Return the (X, Y) coordinate for the center point of the cell that contains the specified text.  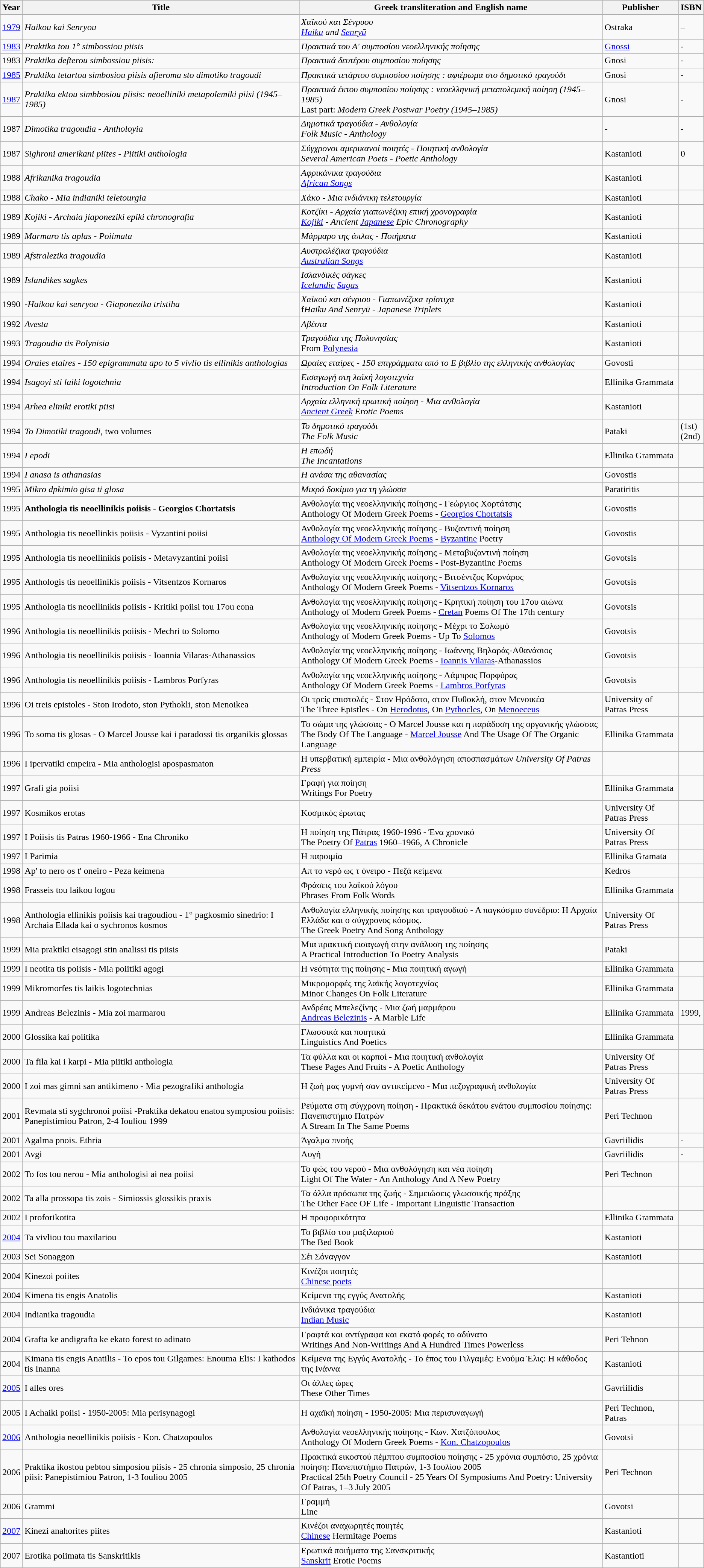
Ανθολογία της νεοελληνικής ποίησης - Λάμπρος ΠορφύραςAnthology Of Modern Greek Poems - Lambros Porfyras (451, 680)
Praktika tetartou simbosiou piisis afieroma sto dimotiko tragoudi (161, 75)
Islandikes sagkes (161, 280)
Praktika tou 1° simbossiou piisis (161, 46)
Dimotika tragoudia - Antholoyia (161, 129)
Grammi (161, 1507)
Πρακτικά έκτου συμποσίου ποίησης : νεοελληνική μεταπολεμική ποίηση (1945–1985)Last part: Modern Greek Postwar Poetry (1945–1985) (451, 99)
Κείμενα της Εγγύς Ανατολής - Το έπος του Γιλγαμές: Ενούμα Έλις: Η κάθοδος της Ινάννα (451, 1364)
Anthologia tis neoellinkis poiisis - Vyzantini poiisi (161, 533)
I Poiisis tis Patras 1960-1966 - Ena Chroniko (161, 837)
Το δημοτικό τραγούδιThe Folk Music (451, 431)
Η ζωή μας γυμνή σαν αντικείμενο - Μια πεζογραφική ανθολογία (451, 1086)
Πρακτικά του Α' συμποσίου νεοελληνικής ποίησης (451, 46)
Η παροιμία (451, 856)
Αυστραλέζικα τραγούδια Australian Songs (451, 255)
Anthologia ellinikis poiisis kai tragoudiou - 1° pagkosmio sinedrio: I Archaia Ellada kai o sychronos kosmos (161, 920)
Ισλανδικές σάγκεςIcelandic Sagas (451, 280)
Ανθολογία νεοελληνικής ποίησης - Κων. ΧατζόπουλοςAnthology Of Modern Greek Poems - Kon. Chatzopoulos (451, 1437)
Grafi gia poiisi (161, 788)
Χάκο - Μια ινδιάνικη τελετουργία (451, 197)
Ta fila kai i karpi - Mia piitiki anthologia (161, 1062)
Το φώς του νερού - Μια ανθολόγηση και νέα ποίησηLight Of The Water - An Anthology And A New Poetry (451, 1174)
Οι άλλες ώρες These Other Times (451, 1389)
Τα άλλα πρόσωπα της ζωής - Σημειώσεις γλωσσικής πράξηςThe Other Face OF Life - Important Linguistic Transaction (451, 1198)
I proforikotita (161, 1218)
Κείμενα της εγγύς Ανατολής (451, 1295)
Praktika defterou simbossiou piisis: (161, 61)
Gnossi (640, 46)
Ανδρέας Μπελεζίνης - Μια ζωή μαρμάρουAndreas Belezinis - A Marble Life (451, 1013)
Εισαγωγή στη λαϊκή λογοτεχνίαIntroduction On Folk Literature (451, 382)
Agalma pnois. Ethria (161, 1140)
– (691, 27)
Χαϊκού και σένριου - Γιαπωνέζικα τρίστιχαfHaiku And Senryū - Japanese Triplets (451, 305)
Anthologia neoellinikis poiisis - Kon. Chatzopoulos (161, 1437)
Απ το νερό ως τ όνειρο - Πεζά κείμενα (451, 871)
Κοτζίκι - Αρχαία γιαπωνέζικη επική χρονογραφίαKojiki - Ancient Japanese Epic Chronography (451, 217)
Φράσεις του λαϊκού λόγουPhrases From Folk Words (451, 890)
To fos tou nerou - Mia anthologisi ai nea poiisi (161, 1174)
Andreas Belezinis - Mia zoi marmarou (161, 1013)
Άγαλμα πνοής (451, 1140)
Indianika tragoudia (161, 1315)
Ωραίες εταίρες - 150 επιγράμματα από το Ε βιβλίο της ελληνικής ανθολογίας (451, 363)
Isagoyi sti laiki logotehnia (161, 382)
Πρακτικά τετάρτου συμποσίου ποίησης : αφιέρωμα στο δημοτικό τραγούδι (451, 75)
Chako - Mia indianiki teletourgia (161, 197)
ΓραμμήLine (451, 1507)
Χαϊκού και ΣένρυουHaiku and Senryū (451, 27)
Sighroni amerikani piites - Piitiki anthologia (161, 154)
Ανθολογία της νεοελληνικής ποίησης - Μεταβυζαντινή ποίηση Anthology Of Modern Greek Poems - Post-Byzantine Poems (451, 558)
Ta vivliou tou maxilariou (161, 1237)
Ανθολογία της νεοελληνικής ποίησης - Μέχρι το ΣολωμόAnthology of Modern Greek Poems - Up To Solomos (451, 631)
0 (691, 154)
Μικρομορφές της λαϊκής λογοτεχνίαςMinor Changes On Folk Literature (451, 988)
Κοσμικός έρωτας (451, 813)
Πρακτικά δευτέρου συμποσίου ποίησης (451, 61)
Μια πρακτική εισαγωγή στην ανάλυση της ποίησηςA Practical Introduction To Poetry Analysis (451, 949)
1993 (11, 343)
Arhea eliniki erotiki piisi (161, 406)
Δημοτικά τραγούδια - ΑνθολογίαFolk Music - Anthology (451, 129)
Ανθολογία της νεοελληνικής ποίησης - Βιτσέντζος ΚορνάροςAnthology Of Modern Greek Poems - Vitsentzos Kornaros (451, 582)
Anthologia tis neoellinikis poiisis - Ioannia Vilaras-Athanassios (161, 655)
Η αχαϊκή ποίηση - 1950-2005: Μια περισυναγωγή (451, 1413)
Ανθολογία της νεοελληνικής ποίησης - Γεώργιος ΧορτάτσηςAnthology Of Modern Greek Poems - Georgios Chortatsis (451, 509)
Oraies etaires - 150 epigrammata apo to 5 vivlio tis ellinikis anthologias (161, 363)
1999, (691, 1013)
(1st) (2nd) (691, 431)
1990 (11, 305)
Η υπερβατική εμπειρία - Μια ανθολόγηση αποσπασμάτων University Of Patras Press (451, 764)
Title (161, 8)
Peri Technon, Patras (640, 1413)
1985 (11, 75)
Αρχαία ελληνική ερωτική ποίηση - Μια ανθολογίαAncient Greek Erotic Poems (451, 406)
Frasseis tou laikou logou (161, 890)
Afstralezika tragoudia (161, 255)
Erotika poiimata tis Sanskritikis (161, 1556)
Anthologia tis neoellinikis poiisis - Georgios Chortatsis (161, 509)
Paratiritis (640, 489)
I epodi (161, 455)
Ellinika Gramata (640, 856)
Σύγχρονοι αμερικανοί ποιητές - Ποιητική ανθολογίαSeveral American Poets - Poetic Anthology (451, 154)
Ap' to nero os t' oneiro - Peza keimena (161, 871)
Σέι Σόναγγον (451, 1256)
Γραφή για ποίησηWritings For Poetry (451, 788)
I alles ores (161, 1389)
Γραφτά και αντίγραφα και εκατό φορές το αδύνατοWritings And Non-Writings And A Hundred Times Powerless (451, 1339)
Avesta (161, 324)
Ostraka (640, 27)
Η επωδήThe Incantations (451, 455)
I Parimia (161, 856)
Mia praktiki eisagogi stin analissi tis piisis (161, 949)
Η νεότητα της ποίησης - Μια ποιητική αγωγή (451, 969)
Η ανάσα της αθανασίας (451, 475)
Kinezoi poiites (161, 1276)
2003 (11, 1256)
Κινέζοι αναχωρητές ποιητέςChinese Hermitage Poems (451, 1531)
Αφρικάνικα τραγούδιαAfrican Songs (451, 178)
Afrikanika tragoudia (161, 178)
Το βιβλίο του μαξιλαριούThe Bed Book (451, 1237)
1979 (11, 27)
Ερωτικά ποιήματα της ΣανσκριτικήςSanskrit Erotic Poems (451, 1556)
Kimana tis engis Anatilis - To epos tou Gilgames: Enouma Elis: I kathodos tis Inanna (161, 1364)
Kastantioti (640, 1556)
Ινδιάνικα τραγούδιαIndian Music (451, 1315)
Tragoudia tis Polynisia (161, 343)
I ipervatiki empeira - Mia anthologisi apospasmaton (161, 764)
Η ποίηση της Πάτρας 1960-1996 - Ένα χρονικόThe Poetry Of Patras 1960–1966, A Chronicle (451, 837)
Αβέστα (451, 324)
Anthologis tis neoellinikis poiisis - Vitsentzos Kornaros (161, 582)
ISBN (691, 8)
Μικρό δοκίμιο για τη γλώσσα (451, 489)
Glossika kai poiitika (161, 1037)
Τραγούδια της ΠολυνησίαςFrom Polynesia (451, 343)
I neotita tis poiisis - Mia poiitiki agogi (161, 969)
Kojiki - Archaia jiaponeziki epiki chronografia (161, 217)
Kinezi anahorites piites (161, 1531)
Marmaro tis aplas - Poiimata (161, 236)
Ανθολογία της νεοελληνικής ποίησης - Ιωάννης Βηλαράς-ΑθανάσιοςAnthology Of Modern Greek Poems - Ioannis Vilaras-Athanassios (451, 655)
Anthologia tis neoellinikis poiisis - Kritiki poiisi tou 17ou eona (161, 607)
-Haikou kai senryou - Giaponezika tristiha (161, 305)
Οι τρείς επιστολές - Στον Ηρόδοτο, στον Πυθοκλή, στον ΜενοικέαThe Three Epistles - On Herodotus, On Pythocles, On Menoeceus (451, 704)
Kosmikos erotas (161, 813)
Ta alla prossopa tis zois - Simiossis glossikis praxis (161, 1198)
Praktika ektou simbbosiou piisis: neoelliniki metapolemiki piisi (1945–1985) (161, 99)
Ανθολογία ελληνικής ποίησης και τραγουδιού - Α παγκόσμιο συνέδριο: Η Αρχαία Ελλάδα και ο σύγχρονος κόσμος.The Greek Poetry And Song Anthology (451, 920)
I Achaiki poiisi - 1950-2005: Mia perisynagogi (161, 1413)
Sei Sonaggon (161, 1256)
Mikromorfes tis laikis logotechnias (161, 988)
Ανθολογία της νεοελληνικής ποίησης - Βυζαντινή ποίησηAnthology Of Modern Greek Poems - Byzantine Poetry (451, 533)
Oi treis epistoles - Ston Irodoto, ston Pythokli, ston Menoikea (161, 704)
To soma tis glosas - O Marcel Jousse kai i paradossi tis organikis glossas (161, 734)
Publisher (640, 8)
Greek transliteration and English name (451, 8)
Η προφορικότητα (451, 1218)
Μάρμαρο της άπλας - Ποιήματα (451, 236)
Grafta ke andigrafta ke ekato forest to adinato (161, 1339)
Anthologia tis neoellinikis poiisis - Mechri to Solomo (161, 631)
Ρεύματα στη σύγχρονη ποίηση - Πρακτικά δεκάτου ενάτου συμποσίου ποίησης: Πανεπιστήμιο ΠατρώνA Stream In The Same Poems (451, 1116)
Avgi (161, 1154)
Anthologia tis neoellinikis poiisis - Lambros Porfyras (161, 680)
Anthologia tis neoellinikis poiisis - Metavyzantini poiisi (161, 558)
Revmata sti sygchronoi poiisi -Praktika dekatou enatou symposiou poiisis: Panepistimiou Patron, 2-4 Iouliou 1999 (161, 1116)
Ανθολογία της νεοελληνικής ποίησης - Κρητική ποίηση του 17ου αιώναAnthology of Modern Greek Poems - Cretan Poems Of The 17th century (451, 607)
University of Patras Press (640, 704)
Peri Tehnon (640, 1339)
I zoi mas gimni san antikimeno - Mia pezografiki anthologia (161, 1086)
Τα φύλλα και οι καρποί - Μια ποιητική ανθολογίαThese Pages And Fruits - A Poetic Anthology (451, 1062)
Kimena tis engis Anatolis (161, 1295)
1992 (11, 324)
Govosti (640, 363)
I anasa is athanasias (161, 475)
Γλωσσικά και ποιητικάLinguistics And Poetics (451, 1037)
To Dimotiki tragoudi, two volumes (161, 431)
Praktika ikostou pebtou simposiou piisis - 25 chronia simposio, 25 chronia piisi: Panepistimiou Patron, 1-3 Iouliou 2005 (161, 1472)
Mikro dpkimio gisa ti glosa (161, 489)
Haikou kai Senryou (161, 27)
Year (11, 8)
Κινέζοι ποιητέςChinese poets (451, 1276)
Kedros (640, 871)
Αυγή (451, 1154)
